Locate the cell with the specified text and output its [x, y] center coordinate. 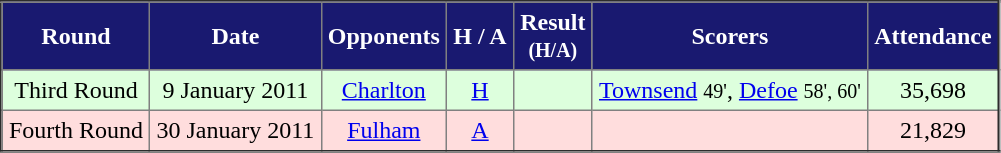
Round [76, 36]
H / A [480, 36]
Fourth Round [76, 130]
Attendance [934, 36]
Fulham [384, 130]
35,698 [934, 90]
Scorers [730, 36]
Charlton [384, 90]
21,829 [934, 130]
Result (H/A) [552, 36]
Opponents [384, 36]
H [480, 90]
Townsend 49', Defoe 58', 60' [730, 90]
Third Round [76, 90]
9 January 2011 [236, 90]
A [480, 130]
30 January 2011 [236, 130]
Date [236, 36]
